Capture the cell that displays the provided text and extract its (x, y) central coordinate. 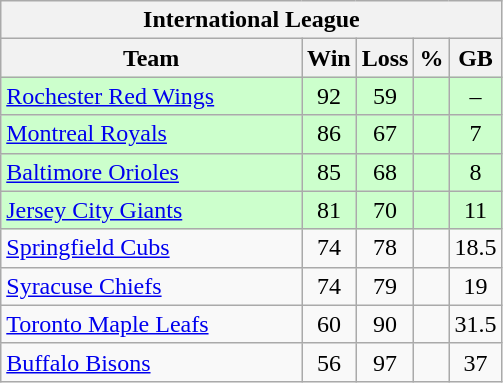
Rochester Red Wings (152, 96)
Buffalo Bisons (152, 362)
Syracuse Chiefs (152, 286)
% (432, 58)
86 (330, 134)
31.5 (476, 324)
90 (385, 324)
8 (476, 172)
Win (330, 58)
Springfield Cubs (152, 248)
59 (385, 96)
56 (330, 362)
37 (476, 362)
18.5 (476, 248)
11 (476, 210)
Team (152, 58)
Loss (385, 58)
60 (330, 324)
GB (476, 58)
78 (385, 248)
Jersey City Giants (152, 210)
68 (385, 172)
– (476, 96)
81 (330, 210)
79 (385, 286)
Baltimore Orioles (152, 172)
97 (385, 362)
Toronto Maple Leafs (152, 324)
70 (385, 210)
7 (476, 134)
85 (330, 172)
19 (476, 286)
92 (330, 96)
International League (252, 20)
67 (385, 134)
Montreal Royals (152, 134)
